Locate the cell with the specified text and output its [X, Y] center coordinate. 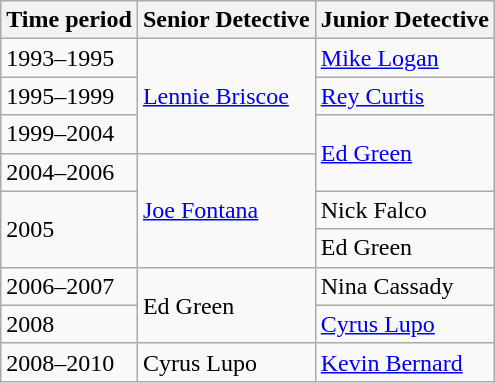
Mike Logan [404, 58]
Time period [70, 20]
1995–1999 [70, 96]
Rey Curtis [404, 96]
2008–2010 [70, 362]
Senior Detective [226, 20]
Joe Fontana [226, 210]
2008 [70, 324]
1993–1995 [70, 58]
Junior Detective [404, 20]
Nina Cassady [404, 286]
2006–2007 [70, 286]
Kevin Bernard [404, 362]
2004–2006 [70, 172]
Lennie Briscoe [226, 96]
Nick Falco [404, 210]
2005 [70, 229]
1999–2004 [70, 134]
